From the cell containing the given text, extract its center point as [X, Y] coordinate. 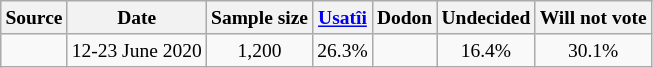
Dodon [404, 18]
Will not vote [593, 18]
30.1% [593, 50]
Sample size [259, 18]
Usatîi [343, 18]
1,200 [259, 50]
Source [34, 18]
Date [136, 18]
12-23 June 2020 [136, 50]
Undecided [486, 18]
16.4% [486, 50]
26.3% [343, 50]
